Find where the given text appears and provide that cell's center as (x, y) coordinate. 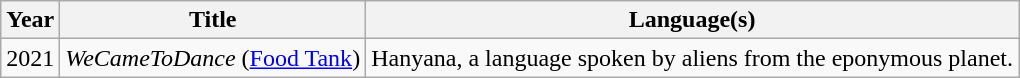
Language(s) (692, 20)
Hanyana, a language spoken by aliens from the eponymous planet. (692, 58)
Title (213, 20)
WeCameToDance (Food Tank) (213, 58)
2021 (30, 58)
Year (30, 20)
